Return the [x, y] coordinate for the center point of the cell that contains the specified text.  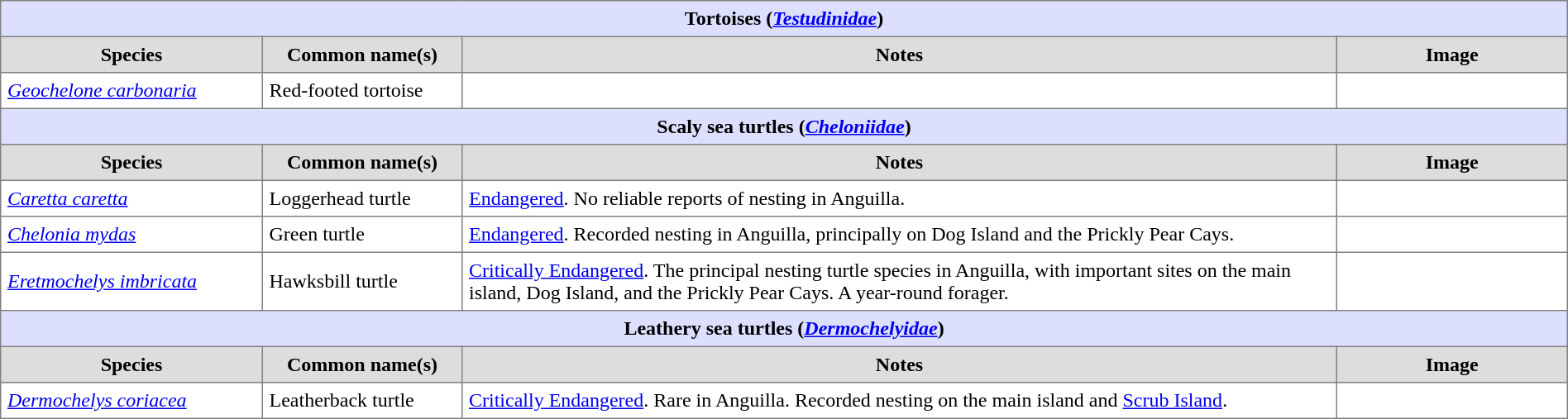
Critically Endangered. Rare in Anguilla. Recorded nesting on the main island and Scrub Island. [900, 401]
Red-footed tortoise [362, 91]
Caretta caretta [131, 198]
Dermochelys coriacea [131, 401]
Loggerhead turtle [362, 198]
Endangered. No reliable reports of nesting in Anguilla. [900, 198]
Leathery sea turtles (Dermochelyidae) [784, 329]
Scaly sea turtles (Cheloniidae) [784, 126]
Eretmochelys imbricata [131, 281]
Endangered. Recorded nesting in Anguilla, principally on Dog Island and the Prickly Pear Cays. [900, 235]
Green turtle [362, 235]
Tortoises (Testudinidae) [784, 19]
Hawksbill turtle [362, 281]
Chelonia mydas [131, 235]
Geochelone carbonaria [131, 91]
Leatherback turtle [362, 401]
